Search for the cell housing the specified text and yield its (X, Y) center coordinate. 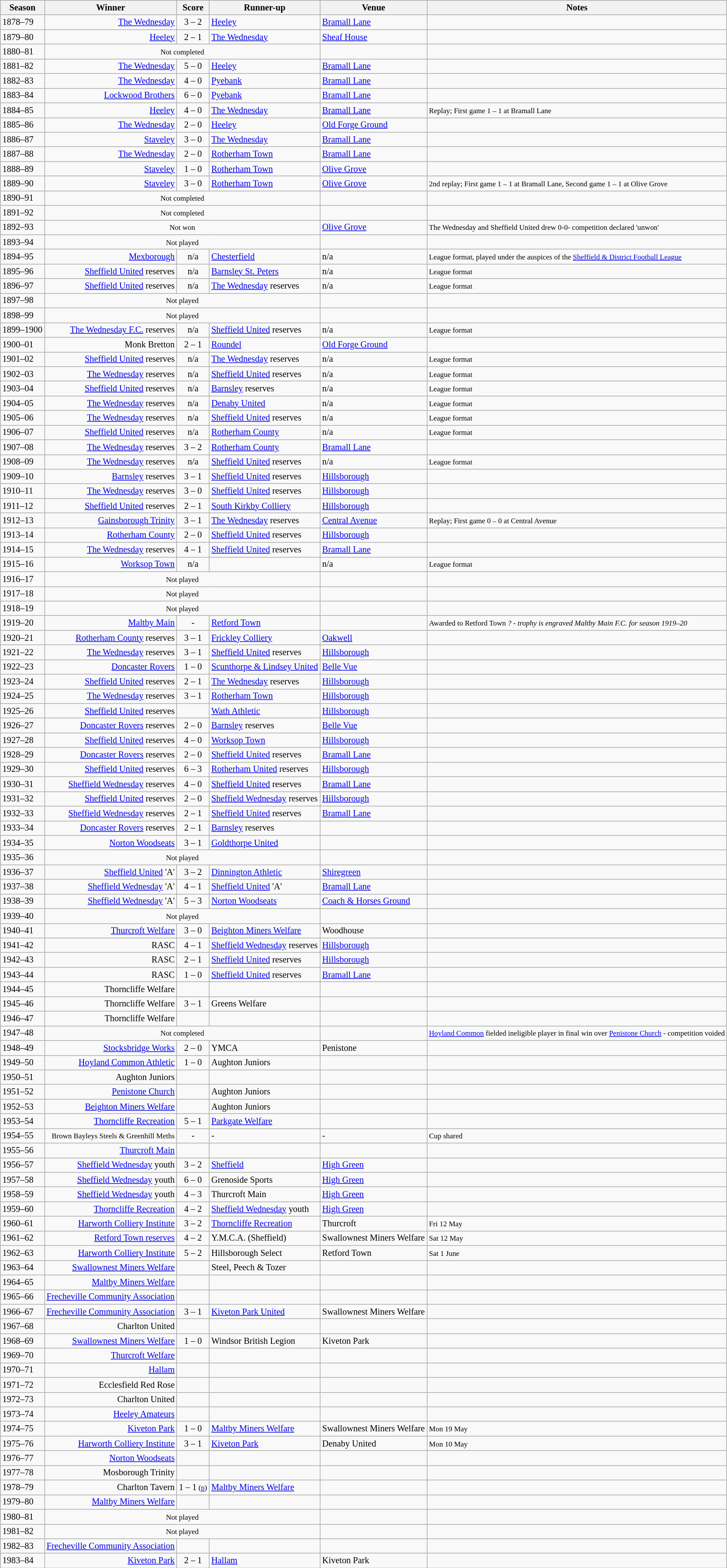
The Wednesday F.C. reserves (111, 330)
The Wednesday and Sheffield United drew 0-0- competition declared 'unwon' (577, 227)
1981–82 (23, 1531)
1932–33 (23, 813)
1904–05 (23, 403)
Mon 19 May (577, 1429)
5 – 3 (193, 901)
Brown Bayleys Steels & Greenhill Meths (111, 1136)
Sheffield (265, 1165)
Grenoside Sports (265, 1180)
1892–93 (23, 227)
Rotherham United reserves (265, 769)
League format, played under the auspices of the Sheffield & District Football League (577, 256)
Shiregreen (373, 872)
Steel, Peech & Tozer (265, 1268)
Parkgate Welfare (265, 1121)
1983–84 (23, 1561)
1973–74 (23, 1414)
1951–52 (23, 1092)
1969–70 (23, 1356)
Greens Welfare (265, 1004)
Windsor British Legion (265, 1341)
1930–31 (23, 784)
1956–57 (23, 1165)
Gainsborough Trinity (111, 520)
1884–85 (23, 110)
1965–66 (23, 1297)
Stocksbridge Works (111, 1048)
1881–82 (23, 66)
5 – 2 (193, 1253)
Heeley Amateurs (111, 1414)
6 – 3 (193, 769)
1917–18 (23, 594)
Mexborough (111, 256)
1963–64 (23, 1268)
Sat 12 May (577, 1238)
1975–76 (23, 1444)
1931–32 (23, 799)
1972–73 (23, 1400)
1957–58 (23, 1180)
Dinnington Athletic (265, 872)
Penistone (373, 1048)
1925–26 (23, 711)
1913–14 (23, 535)
1943–44 (23, 975)
1898–99 (23, 315)
South Kirkby Colliery (265, 506)
Cup shared (577, 1136)
1880–81 (23, 51)
Replay; First game 1 – 1 at Bramall Lane (577, 110)
Retford Town reserves (111, 1238)
1937–38 (23, 887)
1887–88 (23, 154)
Lockwood Brothers (111, 95)
1946–47 (23, 1019)
1968–69 (23, 1341)
1910–11 (23, 491)
1942–43 (23, 960)
1966–67 (23, 1312)
1901–02 (23, 359)
Charlton Tavern (111, 1487)
1936–37 (23, 872)
Doncaster Rovers (111, 667)
1 – 1 (p) (193, 1487)
Fri 12 May (577, 1224)
Runner-up (265, 7)
1939–40 (23, 916)
1962–63 (23, 1253)
Oakwell (373, 638)
1912–13 (23, 520)
1895–96 (23, 271)
Sat 1 June (577, 1253)
1941–42 (23, 945)
Woodhouse (373, 931)
1947–48 (23, 1033)
Awarded to Retford Town ? - trophy is engraved Maltby Main F.C. for season 1919–20 (577, 623)
Replay; First game 0 – 0 at Central Avenue (577, 520)
Thurcroft (373, 1224)
1948–49 (23, 1048)
1934–35 (23, 843)
1896–97 (23, 286)
1914–15 (23, 550)
1878–79 (23, 22)
1906–07 (23, 432)
1958–59 (23, 1194)
5 – 0 (193, 66)
1949–50 (23, 1063)
1909–10 (23, 476)
2nd replay; First game 1 – 1 at Bramall Lane, Second game 1 – 1 at Olive Grove (577, 183)
1908–09 (23, 462)
1928–29 (23, 755)
Scunthorpe & Lindsey United (265, 667)
1955–56 (23, 1151)
1907–08 (23, 447)
1902–03 (23, 374)
1979–80 (23, 1502)
Maltby Main (111, 623)
1978–79 (23, 1487)
1970–71 (23, 1370)
1894–95 (23, 256)
1929–30 (23, 769)
1974–75 (23, 1429)
Y.M.C.A. (Sheffield) (265, 1238)
1918–19 (23, 608)
1926–27 (23, 726)
Mosborough Trinity (111, 1473)
1897–98 (23, 300)
1899–1900 (23, 330)
1905–06 (23, 418)
1961–62 (23, 1238)
Venue (373, 7)
1886–87 (23, 139)
1903–04 (23, 388)
1885–86 (23, 125)
Chesterfield (265, 256)
1977–78 (23, 1473)
Ecclesfield Red Rose (111, 1385)
Not won (182, 227)
1967–68 (23, 1326)
1882–83 (23, 81)
1891–92 (23, 213)
1889–90 (23, 183)
1927–28 (23, 740)
1933–34 (23, 828)
Monk Bretton (111, 344)
1938–39 (23, 901)
1944–45 (23, 989)
1953–54 (23, 1121)
1911–12 (23, 506)
YMCA (265, 1048)
Hoyland Common fielded ineligible player in final win over Penistone Church - competition voided (577, 1033)
1960–61 (23, 1224)
Central Avenue (373, 520)
1921–22 (23, 652)
Notes (577, 7)
1940–41 (23, 931)
1922–23 (23, 667)
1893–94 (23, 242)
Frickley Colliery (265, 638)
Winner (111, 7)
Mon 10 May (577, 1444)
1900–01 (23, 344)
1888–89 (23, 169)
Roundel (265, 344)
1919–20 (23, 623)
Hillsborough Select (265, 1253)
1982–83 (23, 1546)
1950–51 (23, 1077)
1976–77 (23, 1458)
Hoyland Common Athletic (111, 1063)
1883–84 (23, 95)
1924–25 (23, 696)
1964–65 (23, 1282)
1959–60 (23, 1209)
1954–55 (23, 1136)
1879–80 (23, 37)
1971–72 (23, 1385)
1915–16 (23, 564)
1945–46 (23, 1004)
Kiveton Park United (265, 1312)
1890–91 (23, 198)
Coach & Horses Ground (373, 901)
Score (193, 7)
Rotherham County reserves (111, 638)
Barnsley St. Peters (265, 271)
Sheaf House (373, 37)
1920–21 (23, 638)
1935–36 (23, 857)
1980–81 (23, 1517)
4 – 3 (193, 1194)
5 – 1 (193, 1121)
Penistone Church (111, 1092)
1923–24 (23, 682)
Wath Athletic (265, 711)
Season (23, 7)
1952–53 (23, 1107)
1916–17 (23, 579)
Goldthorpe United (265, 843)
